Provide the (x, y) coordinate of the cell's center where the given text is located.  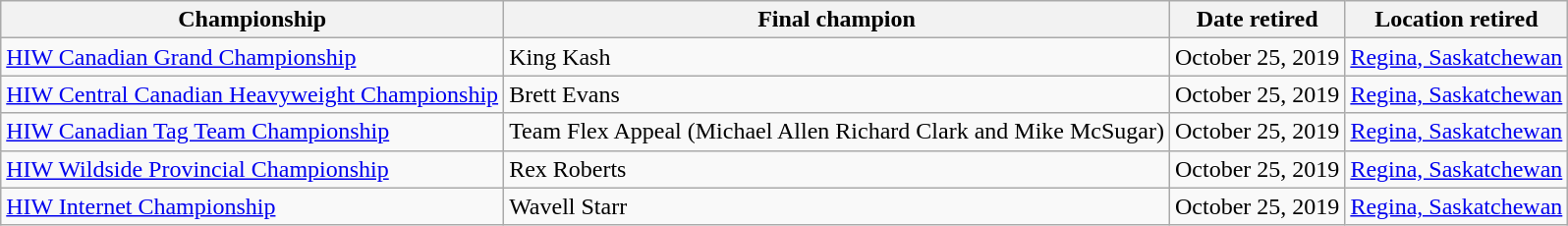
Wavell Starr (837, 206)
Championship (252, 20)
HIW Canadian Tag Team Championship (252, 132)
Rex Roberts (837, 169)
Brett Evans (837, 94)
Date retired (1257, 20)
HIW Wildside Provincial Championship (252, 169)
HIW Canadian Grand Championship (252, 57)
HIW Internet Championship (252, 206)
HIW Central Canadian Heavyweight Championship (252, 94)
King Kash (837, 57)
Team Flex Appeal (Michael Allen Richard Clark and Mike McSugar) (837, 132)
Final champion (837, 20)
Location retired (1456, 20)
